Locate the cell with the specified text and output its [X, Y] center coordinate. 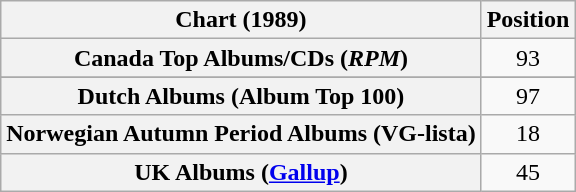
UK Albums (Gallup) [241, 172]
45 [528, 172]
18 [528, 134]
Position [528, 20]
93 [528, 58]
Chart (1989) [241, 20]
Dutch Albums (Album Top 100) [241, 96]
Norwegian Autumn Period Albums (VG-lista) [241, 134]
97 [528, 96]
Canada Top Albums/CDs (RPM) [241, 58]
